From the cell containing the given text, extract its center point as (x, y) coordinate. 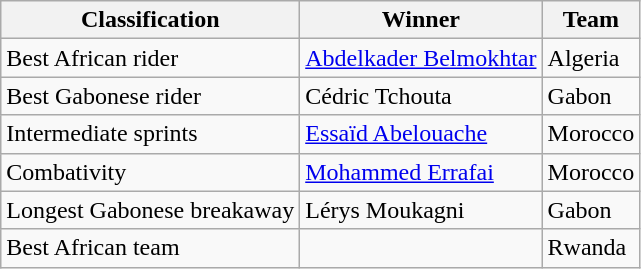
Essaïd Abelouache (421, 134)
Winner (421, 20)
Best African rider (150, 58)
Rwanda (591, 248)
Algeria (591, 58)
Classification (150, 20)
Intermediate sprints (150, 134)
Team (591, 20)
Cédric Tchouta (421, 96)
Combativity (150, 172)
Longest Gabonese breakaway (150, 210)
Abdelkader Belmokhtar (421, 58)
Best African team (150, 248)
Lérys Moukagni (421, 210)
Mohammed Errafai (421, 172)
Best Gabonese rider (150, 96)
